Search for the cell housing the specified text and yield its (X, Y) center coordinate. 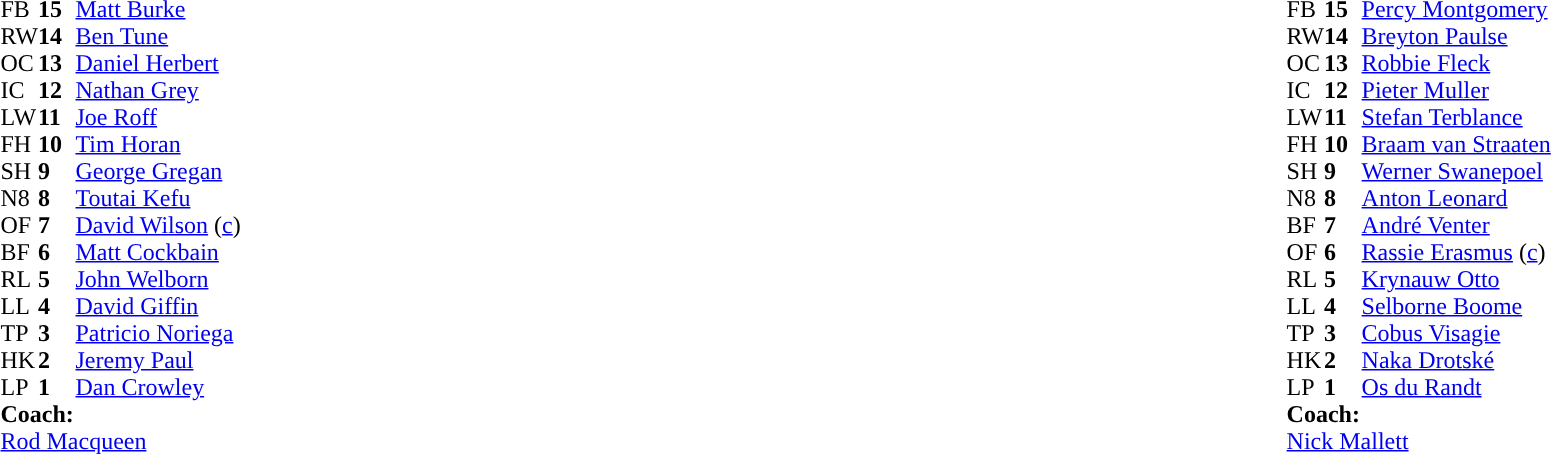
Ben Tune (158, 36)
Stefan Terblance (1456, 118)
Daniel Herbert (158, 64)
Joe Roff (158, 118)
George Gregan (158, 172)
David Wilson (c) (158, 226)
John Welborn (158, 280)
Rassie Erasmus (c) (1456, 252)
Cobus Visagie (1456, 334)
Werner Swanepoel (1456, 172)
Tim Horan (158, 144)
Dan Crowley (158, 388)
Os du Randt (1456, 388)
Matt Cockbain (158, 252)
Breyton Paulse (1456, 36)
Pieter Muller (1456, 90)
Patricio Noriega (158, 334)
André Venter (1456, 226)
Jeremy Paul (158, 360)
David Giffin (158, 306)
Naka Drotské (1456, 360)
Anton Leonard (1456, 198)
Toutai Kefu (158, 198)
Nathan Grey (158, 90)
Robbie Fleck (1456, 64)
Selborne Boome (1456, 306)
Braam van Straaten (1456, 144)
Krynauw Otto (1456, 280)
